Pinpoint the cell where the given text exists, returning its (x, y) midpoint coordinate. 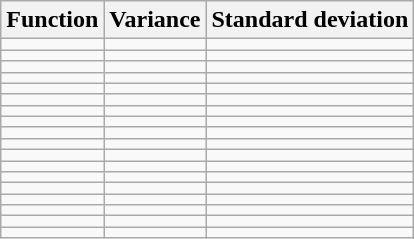
Function (52, 20)
Standard deviation (310, 20)
Variance (155, 20)
